Locate the cell with the specified text and output its [x, y] center coordinate. 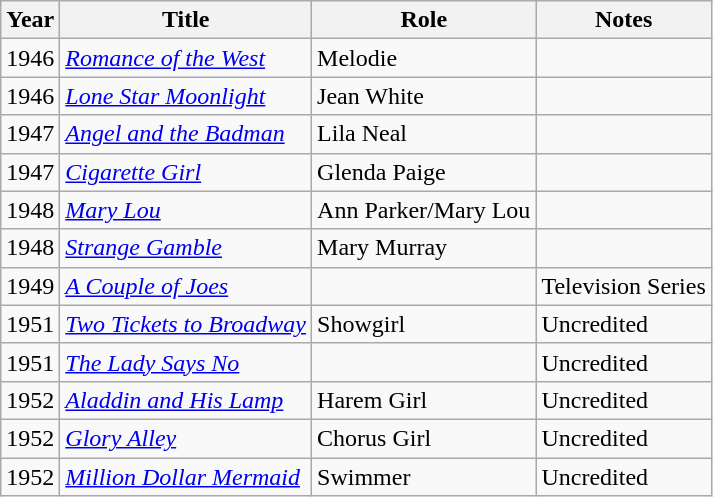
Title [186, 20]
Glenda Paige [424, 172]
Role [424, 20]
Lone Star Moonlight [186, 96]
A Couple of Joes [186, 286]
Angel and the Badman [186, 134]
Strange Gamble [186, 248]
Harem Girl [424, 400]
Jean White [424, 96]
The Lady Says No [186, 362]
Year [30, 20]
Showgirl [424, 324]
Lila Neal [424, 134]
Mary Murray [424, 248]
Ann Parker/Mary Lou [424, 210]
Aladdin and His Lamp [186, 400]
Mary Lou [186, 210]
Television Series [624, 286]
Cigarette Girl [186, 172]
Melodie [424, 58]
Chorus Girl [424, 438]
1949 [30, 286]
Notes [624, 20]
Glory Alley [186, 438]
Million Dollar Mermaid [186, 477]
Swimmer [424, 477]
Romance of the West [186, 58]
Two Tickets to Broadway [186, 324]
